Search for the cell housing the specified text and yield its (X, Y) center coordinate. 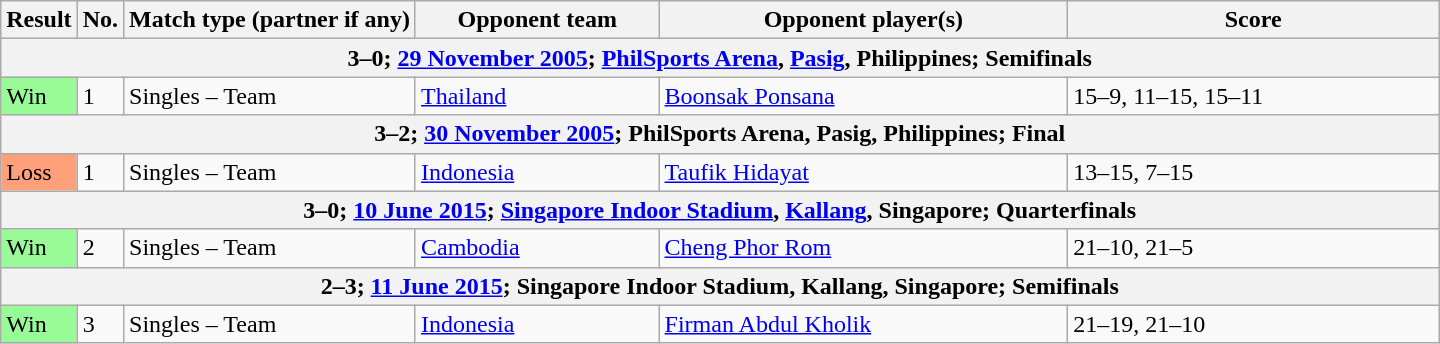
21–10, 21–5 (1254, 248)
13–15, 7–15 (1254, 172)
Firman Abdul Kholik (864, 324)
2 (100, 248)
21–19, 21–10 (1254, 324)
Match type (partner if any) (270, 20)
3 (100, 324)
Result (39, 20)
Opponent team (537, 20)
Score (1254, 20)
3–2; 30 November 2005; PhilSports Arena, Pasig, Philippines; Final (720, 134)
15–9, 11–15, 15–11 (1254, 96)
Cambodia (537, 248)
Thailand (537, 96)
Opponent player(s) (864, 20)
Taufik Hidayat (864, 172)
Boonsak Ponsana (864, 96)
Loss (39, 172)
Cheng Phor Rom (864, 248)
3–0; 10 June 2015; Singapore Indoor Stadium, Kallang, Singapore; Quarterfinals (720, 210)
No. (100, 20)
3–0; 29 November 2005; PhilSports Arena, Pasig, Philippines; Semifinals (720, 58)
2–3; 11 June 2015; Singapore Indoor Stadium, Kallang, Singapore; Semifinals (720, 286)
